Output the [x, y] coordinate of the center of the cell containing the given text.  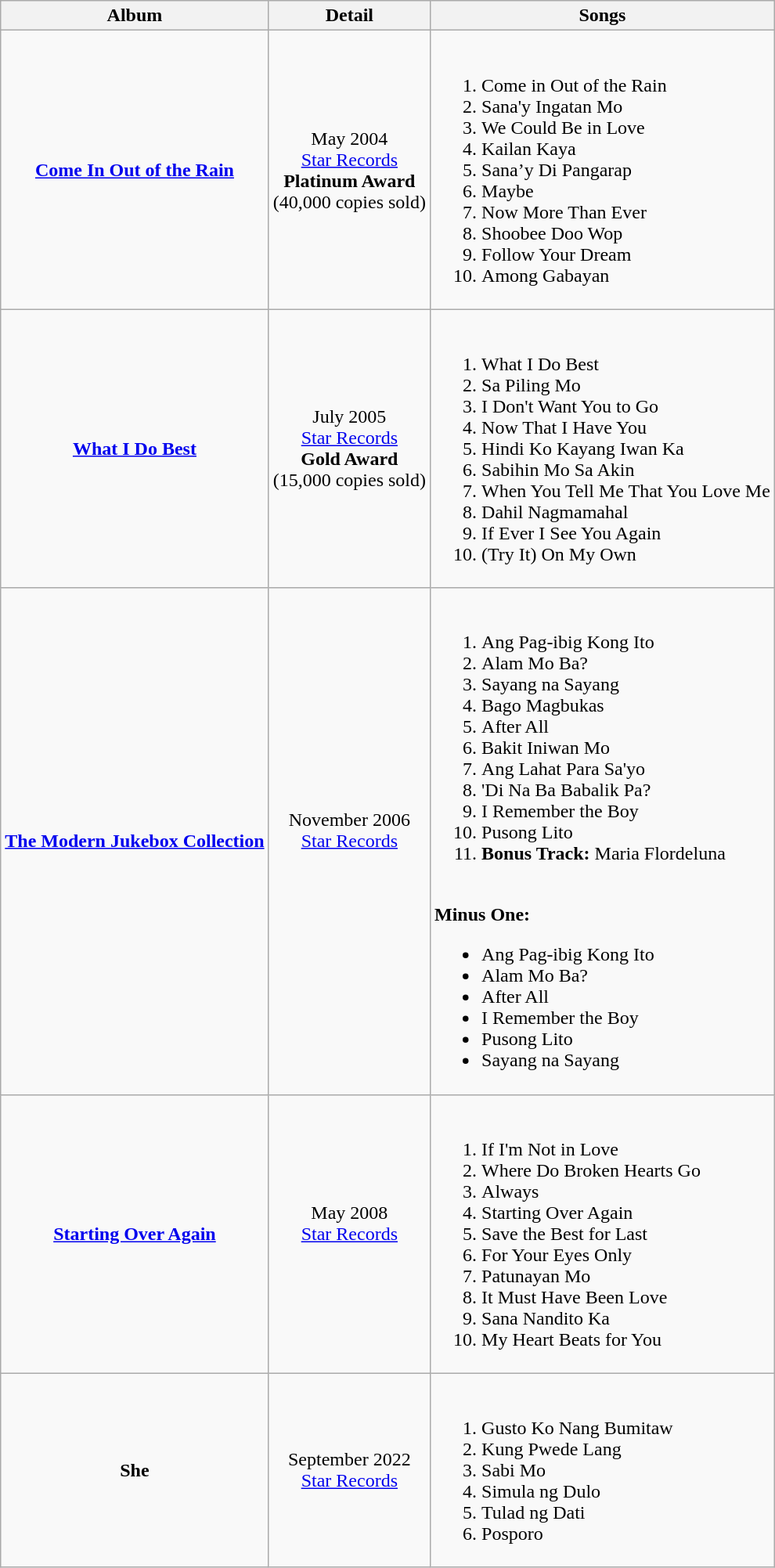
May 2004Star Records Platinum Award (40,000 copies sold) [349, 170]
Songs [603, 16]
What I Do Best [135, 449]
Gusto Ko Nang BumitawKung Pwede LangSabi MoSimula ng DuloTulad ng DatiPosporo [603, 1470]
July 2005Star Records Gold Award (15,000 copies sold) [349, 449]
Album [135, 16]
The Modern Jukebox Collection [135, 841]
September 2022Star Records [349, 1470]
May 2008Star Records [349, 1234]
She [135, 1470]
November 2006Star Records [349, 841]
Starting Over Again [135, 1234]
Come In Out of the Rain [135, 170]
Detail [349, 16]
